Locate the cell with the specified text and output its [x, y] center coordinate. 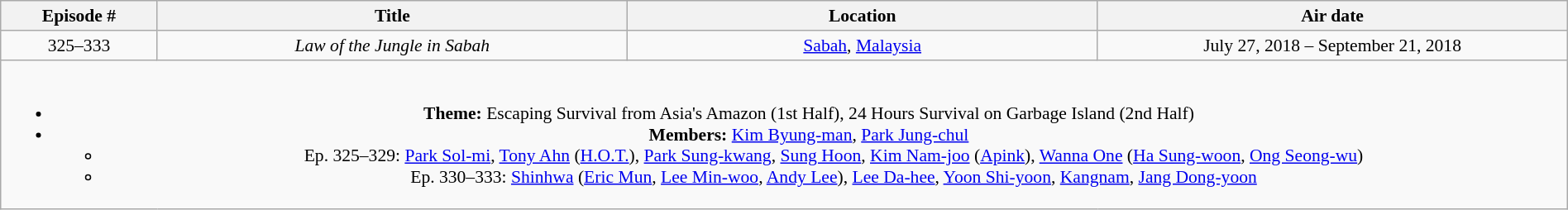
Location [863, 16]
July 27, 2018 – September 21, 2018 [1332, 45]
Air date [1332, 16]
Episode # [79, 16]
Title [392, 16]
Law of the Jungle in Sabah [392, 45]
325–333 [79, 45]
Sabah, Malaysia [863, 45]
